Extract the [x, y] coordinate from the center of the cell holding the provided text.  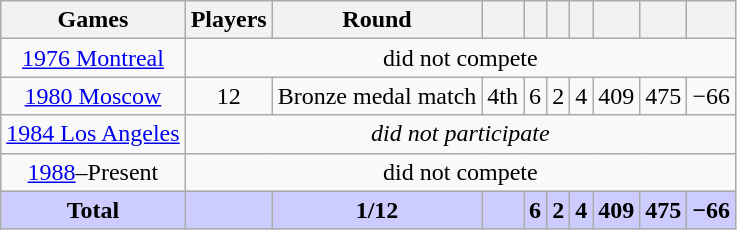
1988–Present [93, 172]
4th [503, 96]
12 [228, 96]
1984 Los Angeles [93, 134]
Round [377, 20]
did not participate [460, 134]
1/12 [377, 210]
Bronze medal match [377, 96]
Total [93, 210]
Players [228, 20]
Games [93, 20]
1976 Montreal [93, 58]
1980 Moscow [93, 96]
